Return [X, Y] of the center of cell containing provided text 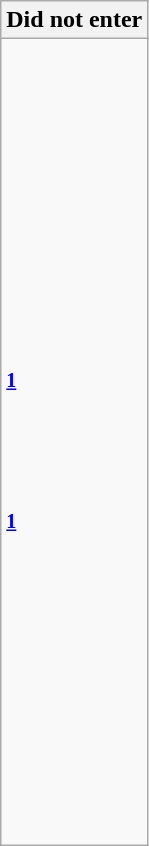
1 1 [74, 442]
Did not enter [74, 20]
